Locate the cell with the specified text and output its [X, Y] center coordinate. 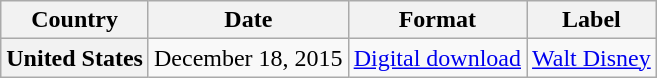
Walt Disney [592, 58]
Digital download [437, 58]
United States [75, 58]
Country [75, 20]
Format [437, 20]
December 18, 2015 [248, 58]
Date [248, 20]
Label [592, 20]
